Provide the (x, y) coordinate of the cell's center where the given text is located.  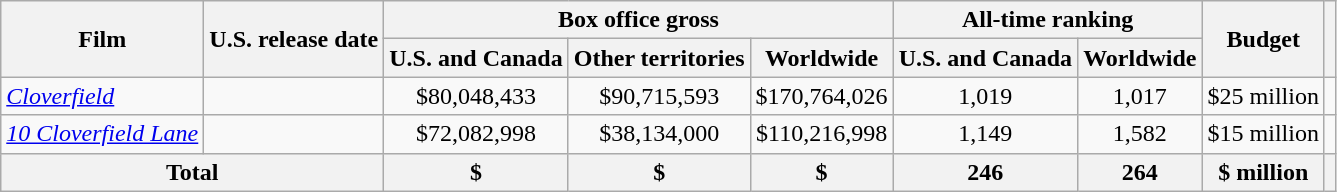
$ million (1263, 172)
Box office gross (638, 20)
Budget (1263, 39)
246 (985, 172)
1,019 (985, 96)
U.S. release date (294, 39)
Film (102, 39)
264 (1140, 172)
1,017 (1140, 96)
1,149 (985, 134)
Cloverfield (102, 96)
$25 million (1263, 96)
10 Cloverfield Lane (102, 134)
$38,134,000 (659, 134)
$170,764,026 (822, 96)
$110,216,998 (822, 134)
$72,082,998 (476, 134)
$90,715,593 (659, 96)
Total (192, 172)
Other territories (659, 58)
All-time ranking (1048, 20)
$80,048,433 (476, 96)
$15 million (1263, 134)
1,582 (1140, 134)
